Return (x, y) of the center of cell containing provided text 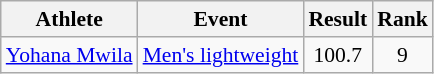
9 (402, 55)
Men's lightweight (221, 55)
100.7 (338, 55)
Athlete (70, 19)
Event (221, 19)
Result (338, 19)
Yohana Mwila (70, 55)
Rank (402, 19)
